Output the (X, Y) coordinate of the center of the cell containing the given text.  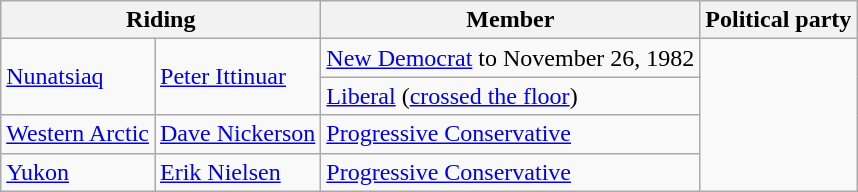
Western Arctic (78, 134)
Yukon (78, 172)
New Democrat to November 26, 1982 (510, 58)
Member (510, 20)
Peter Ittinuar (237, 77)
Erik Nielsen (237, 172)
Dave Nickerson (237, 134)
Liberal (crossed the floor) (510, 96)
Riding (161, 20)
Political party (778, 20)
Nunatsiaq (78, 77)
